Determine the (X, Y) coordinate at the center of the cell enclosing the given text.  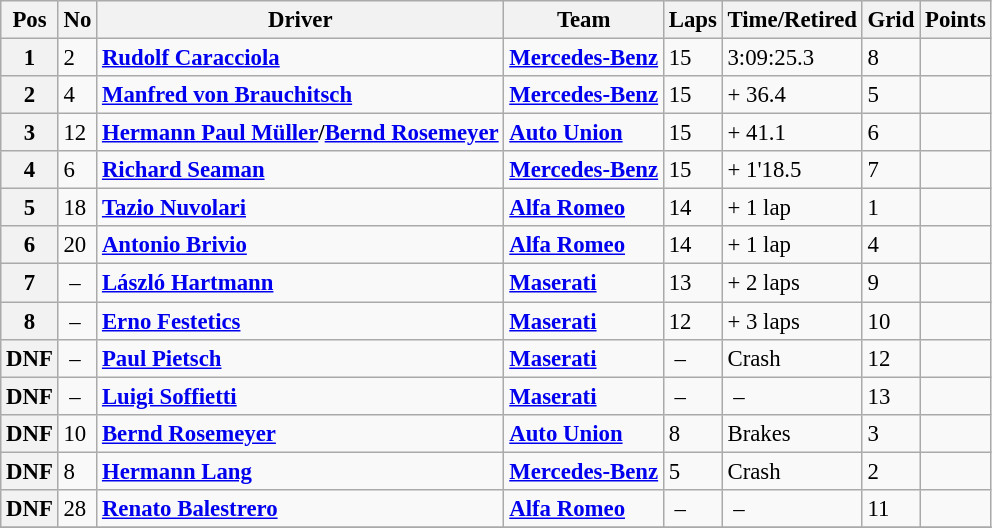
+ 41.1 (792, 133)
Brakes (792, 433)
Paul Pietsch (300, 358)
Team (584, 20)
Laps (692, 20)
Rudolf Caracciola (300, 58)
18 (77, 208)
Richard Seaman (300, 170)
3:09:25.3 (792, 58)
Hermann Lang (300, 471)
László Hartmann (300, 283)
20 (77, 245)
Renato Balestrero (300, 509)
Antonio Brivio (300, 245)
Tazio Nuvolari (300, 208)
+ 3 laps (792, 321)
28 (77, 509)
Time/Retired (792, 20)
No (77, 20)
+ 2 laps (792, 283)
Luigi Soffietti (300, 396)
Points (956, 20)
Driver (300, 20)
Hermann Paul Müller/Bernd Rosemeyer (300, 133)
+ 36.4 (792, 95)
Bernd Rosemeyer (300, 433)
Pos (30, 20)
Erno Festetics (300, 321)
9 (890, 283)
+ 1'18.5 (792, 170)
11 (890, 509)
Manfred von Brauchitsch (300, 95)
Grid (890, 20)
